Locate the cell with the specified text and output its (x, y) center coordinate. 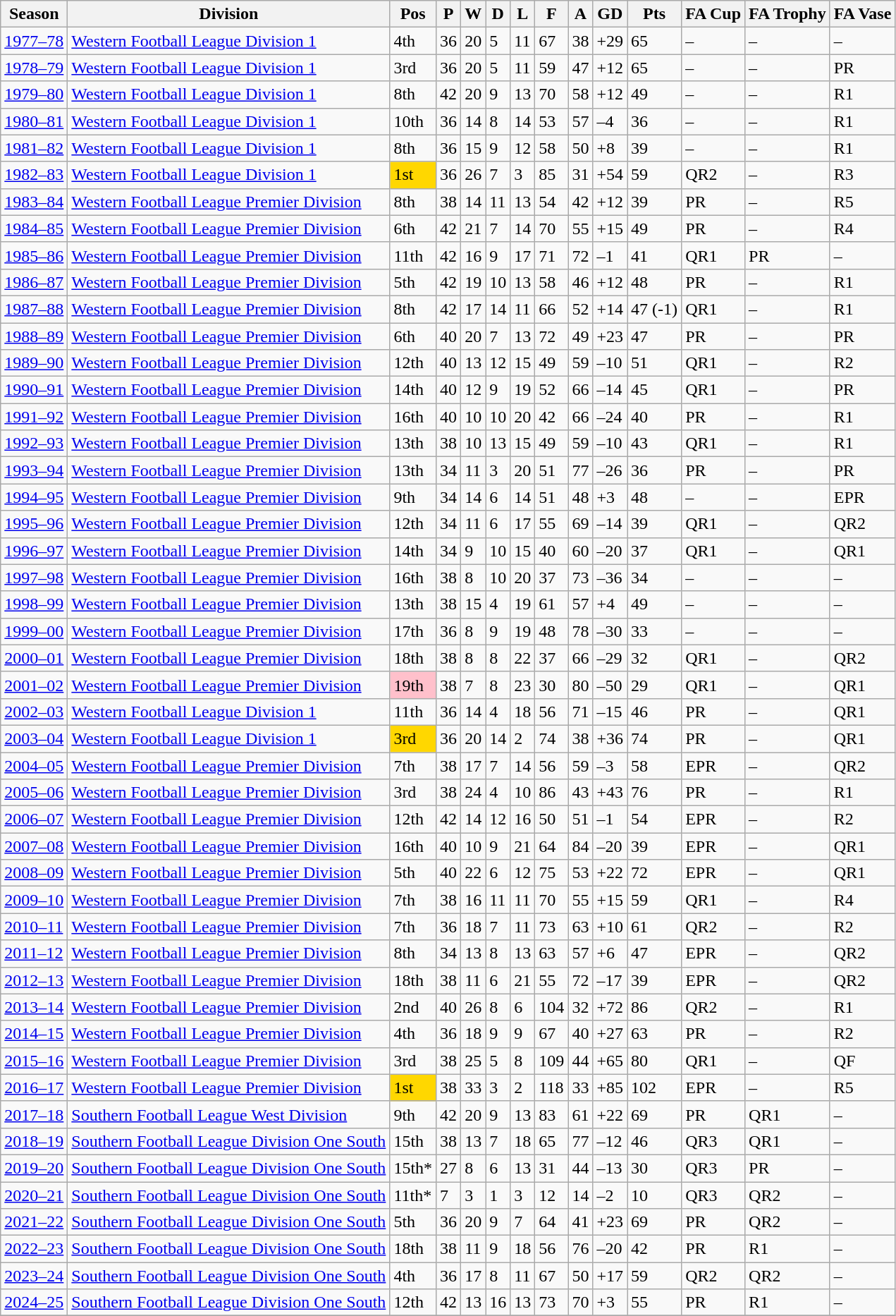
P (448, 14)
2011–12 (34, 954)
Season (34, 14)
+4 (610, 604)
17th (413, 631)
1998–99 (34, 604)
L (523, 14)
2002–03 (34, 712)
+14 (610, 309)
10th (413, 121)
Pts (654, 14)
FA Trophy (788, 14)
1999–00 (34, 631)
1980–81 (34, 121)
+17 (610, 1276)
1984–85 (34, 229)
118 (551, 1087)
1995–96 (34, 524)
60 (581, 551)
2019–20 (34, 1168)
+29 (610, 41)
1994–95 (34, 497)
2006–07 (34, 820)
1987–88 (34, 309)
FA Cup (713, 14)
–50 (610, 685)
1983–84 (34, 202)
1996–97 (34, 551)
2021–22 (34, 1222)
–12 (610, 1141)
+72 (610, 1007)
1982–83 (34, 175)
2001–02 (34, 685)
Southern Football League West Division (228, 1114)
83 (551, 1114)
1978–79 (34, 68)
F (551, 14)
Pos (413, 14)
78 (581, 631)
23 (523, 685)
–2 (610, 1195)
2014–15 (34, 1034)
15th* (413, 1168)
+85 (610, 1087)
2013–14 (34, 1007)
D (498, 14)
29 (654, 685)
–15 (610, 712)
1985–86 (34, 255)
1 (498, 1195)
1986–87 (34, 282)
–29 (610, 658)
2012–13 (34, 980)
1991–92 (34, 417)
–3 (610, 765)
1993–94 (34, 470)
W (474, 14)
11th* (413, 1195)
2009–10 (34, 900)
24 (474, 793)
GD (610, 14)
+36 (610, 738)
+43 (610, 793)
75 (551, 873)
1989–90 (34, 363)
2nd (413, 1007)
2010–11 (34, 927)
2020–21 (34, 1195)
2016–17 (34, 1087)
1992–93 (34, 444)
2023–24 (34, 1276)
1979–80 (34, 95)
–26 (610, 470)
R3 (863, 175)
QF (863, 1061)
–4 (610, 121)
2017–18 (34, 1114)
1990–91 (34, 390)
47 (-1) (654, 309)
+27 (610, 1034)
A (581, 14)
+65 (610, 1061)
–13 (610, 1168)
2018–19 (34, 1141)
15th (413, 1141)
2004–05 (34, 765)
102 (654, 1087)
1977–78 (34, 41)
–36 (610, 578)
2022–23 (34, 1249)
45 (654, 390)
–17 (610, 980)
2015–16 (34, 1061)
19th (413, 685)
1997–98 (34, 578)
+10 (610, 927)
84 (581, 846)
2000–01 (34, 658)
+8 (610, 148)
2024–25 (34, 1303)
27 (448, 1168)
85 (551, 175)
104 (551, 1007)
FA Vase (863, 14)
–24 (610, 417)
1988–89 (34, 336)
+6 (610, 954)
2005–06 (34, 793)
109 (551, 1061)
2008–09 (34, 873)
2007–08 (34, 846)
2003–04 (34, 738)
–30 (610, 631)
Division (228, 14)
25 (474, 1061)
+54 (610, 175)
1981–82 (34, 148)
